Provide the [x, y] coordinate of the cell's center where the given text is located.  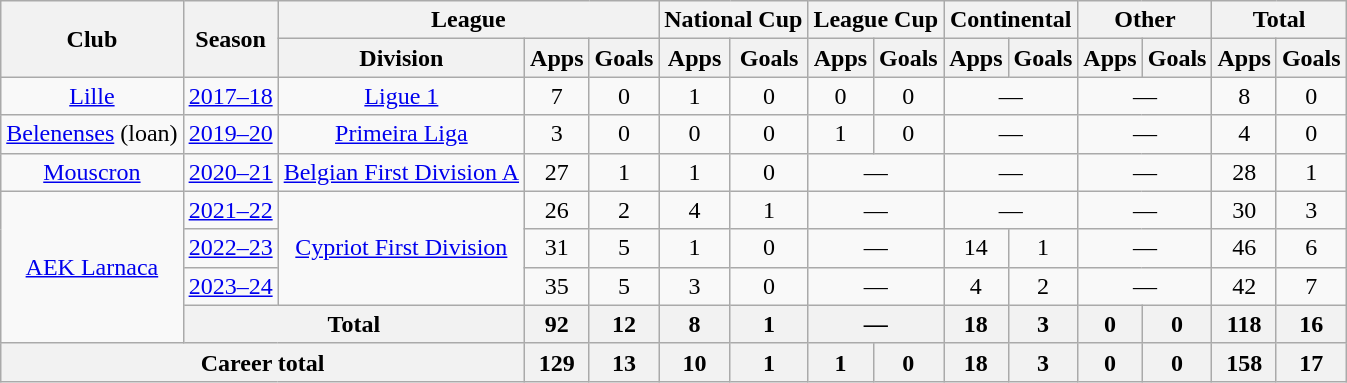
Lille [92, 96]
12 [624, 324]
6 [1311, 248]
2022–23 [230, 248]
26 [557, 210]
Mouscron [92, 172]
Club [92, 39]
AEK Larnaca [92, 267]
Other [1145, 20]
46 [1244, 248]
Ligue 1 [401, 96]
2021–22 [230, 210]
118 [1244, 324]
129 [557, 362]
13 [624, 362]
Belenenses (loan) [92, 134]
Season [230, 39]
Primeira Liga [401, 134]
28 [1244, 172]
Continental [1011, 20]
2023–24 [230, 286]
League [468, 20]
Division [401, 58]
35 [557, 286]
158 [1244, 362]
92 [557, 324]
2020–21 [230, 172]
14 [976, 248]
2019–20 [230, 134]
League Cup [876, 20]
National Cup [734, 20]
17 [1311, 362]
30 [1244, 210]
2017–18 [230, 96]
Career total [263, 362]
16 [1311, 324]
Cypriot First Division [401, 248]
31 [557, 248]
42 [1244, 286]
27 [557, 172]
10 [695, 362]
Belgian First Division A [401, 172]
